Determine the [x, y] coordinate at the center of the cell enclosing the given text.  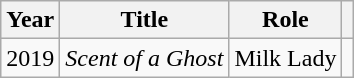
2019 [30, 58]
Year [30, 20]
Scent of a Ghost [144, 58]
Role [286, 20]
Title [144, 20]
Milk Lady [286, 58]
